Pinpoint the cell where the given text exists, returning its [X, Y] midpoint coordinate. 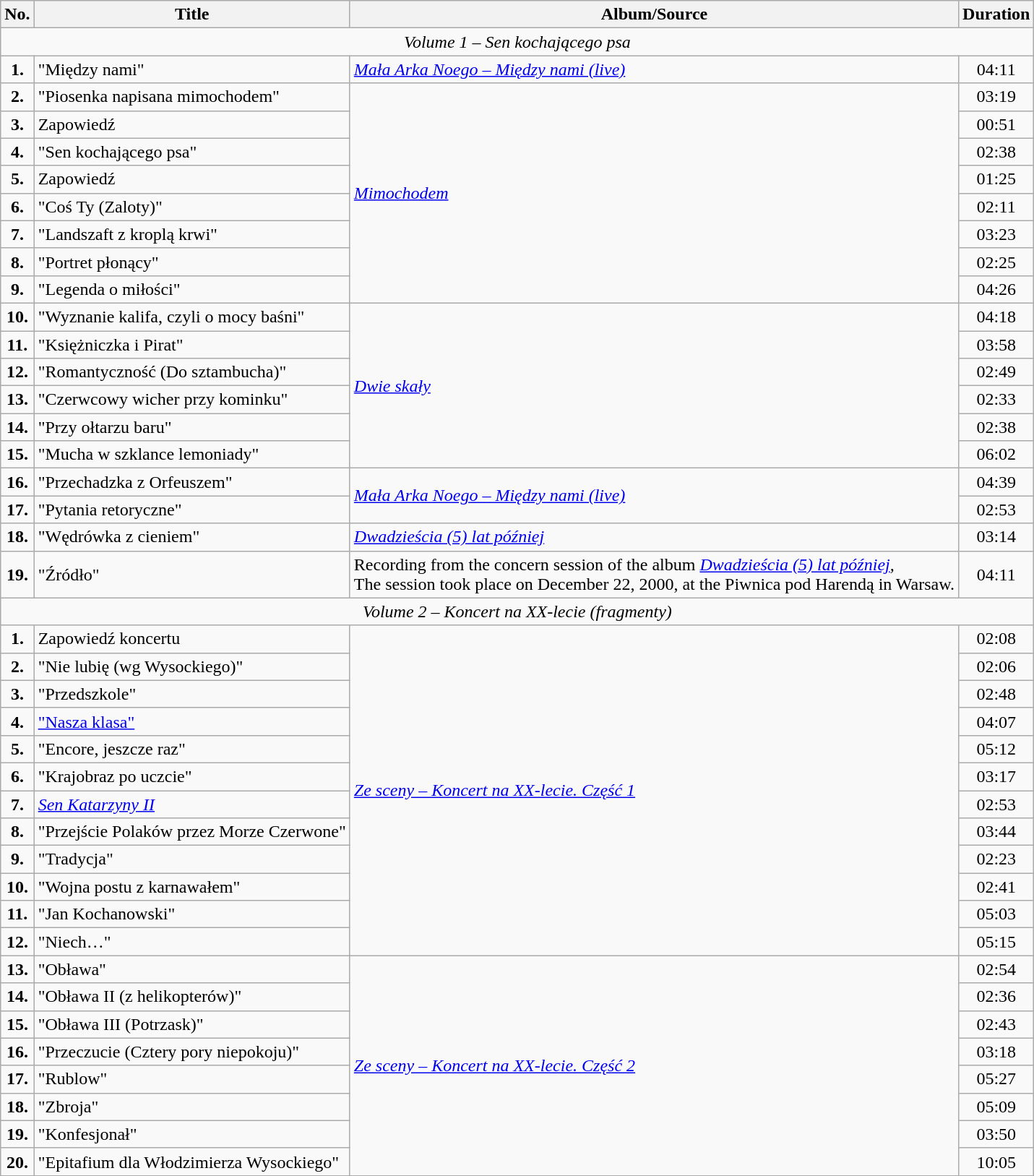
05:12 [996, 749]
02:41 [996, 887]
Dwie skały [654, 385]
Zapowiedź koncertu [192, 639]
Title [192, 14]
05:09 [996, 1107]
02:11 [996, 207]
"Jan Kochanowski" [192, 914]
"Nie lubię (wg Wysockiego)" [192, 666]
03:18 [996, 1052]
06:02 [996, 455]
03:17 [996, 776]
"Wędrówka z cieniem" [192, 537]
02:48 [996, 694]
02:06 [996, 666]
Volume 1 – Sen kochającego psa [517, 42]
00:51 [996, 124]
02:08 [996, 639]
03:44 [996, 832]
"Niech…" [192, 942]
"Przy ołtarzu baru" [192, 427]
03:58 [996, 345]
Sen Katarzyny II [192, 804]
"Przeczucie (Cztery pory niepokoju)" [192, 1052]
"Sen kochającego psa" [192, 152]
"Krajobraz po uczcie" [192, 776]
03:19 [996, 97]
"Źródło" [192, 574]
03:23 [996, 234]
"Wojna postu z karnawałem" [192, 887]
04:18 [996, 317]
"Czerwcowy wicher przy kominku" [192, 400]
"Tradycja" [192, 859]
"Nasza klasa" [192, 721]
No. [17, 14]
05:03 [996, 914]
10:05 [996, 1162]
"Mucha w szklance lemoniady" [192, 455]
02:54 [996, 969]
"Przedszkole" [192, 694]
"Obława III (Potrzask)" [192, 1024]
"Portret płonący" [192, 262]
04:26 [996, 289]
04:39 [996, 482]
"Między nami" [192, 69]
"Rublow" [192, 1079]
02:25 [996, 262]
Dwadzieścia (5) lat później [654, 537]
Album/Source [654, 14]
Volume 2 – Koncert na XX-lecie (fragmenty) [517, 611]
"Wyznanie kalifa, czyli o mocy baśni" [192, 317]
02:23 [996, 859]
"Przejście Polaków przez Morze Czerwone" [192, 832]
"Pytania retoryczne" [192, 510]
Ze sceny – Koncert na XX-lecie. Część 1 [654, 791]
02:36 [996, 997]
02:43 [996, 1024]
"Obława" [192, 969]
"Księżniczka i Pirat" [192, 345]
03:50 [996, 1134]
05:15 [996, 942]
"Zbroja" [192, 1107]
"Piosenka napisana mimochodem" [192, 97]
"Obława II (z helikopterów)" [192, 997]
02:49 [996, 372]
01:25 [996, 179]
"Coś Ty (Zaloty)" [192, 207]
Duration [996, 14]
05:27 [996, 1079]
02:33 [996, 400]
"Przechadzka z Orfeuszem" [192, 482]
"Encore, jeszcze raz" [192, 749]
20. [17, 1162]
"Konfesjonał" [192, 1134]
04:07 [996, 721]
"Romantyczność (Do sztambucha)" [192, 372]
03:14 [996, 537]
"Epitafium dla Włodzimierza Wysockiego" [192, 1162]
Ze sceny – Koncert na XX-lecie. Część 2 [654, 1065]
"Landszaft z kroplą krwi" [192, 234]
"Legenda o miłości" [192, 289]
Mimochodem [654, 193]
